Provide the [x, y] coordinate of the cell's center where the given text is located.  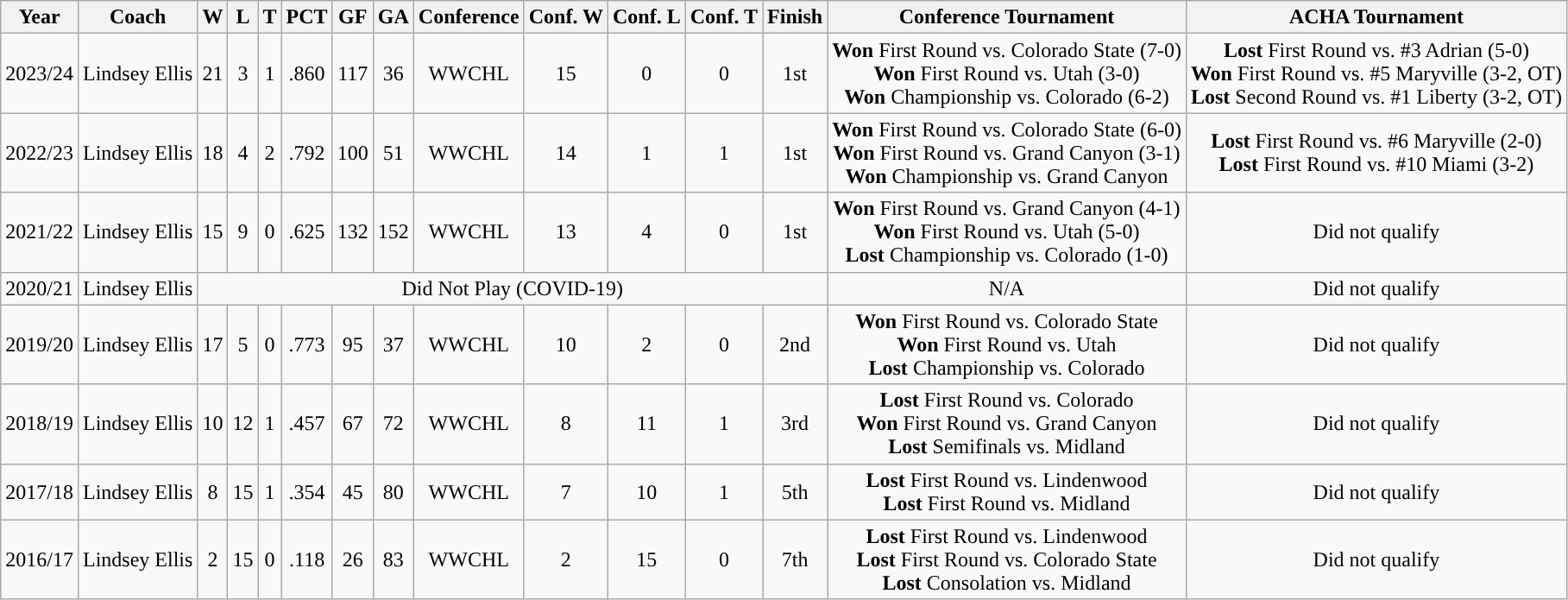
Lost First Round vs. #3 Adrian (5-0)Won First Round vs. #5 Maryville (3-2, OT)Lost Second Round vs. #1 Liberty (3-2, OT) [1376, 73]
2nd [796, 344]
2020/21 [40, 288]
Lost First Round vs. Lindenwood Lost First Round vs. Midland [1007, 492]
Year [40, 17]
17 [212, 344]
5th [796, 492]
.354 [307, 492]
95 [352, 344]
Lost First Round vs. #6 Maryville (2-0)Lost First Round vs. #10 Miami (3-2) [1376, 153]
GA [394, 17]
Lost First Round vs. Lindenwood Lost First Round vs. Colorado State Lost Consolation vs. Midland [1007, 559]
Conf. T [723, 17]
3rd [796, 424]
18 [212, 153]
Won First Round vs. Colorado State (7-0) Won First Round vs. Utah (3-0) Won Championship vs. Colorado (6-2) [1007, 73]
2016/17 [40, 559]
117 [352, 73]
2018/19 [40, 424]
Coach [137, 17]
2021/22 [40, 232]
.625 [307, 232]
45 [352, 492]
9 [243, 232]
67 [352, 424]
83 [394, 559]
37 [394, 344]
2022/23 [40, 153]
T [269, 17]
2019/20 [40, 344]
80 [394, 492]
W [212, 17]
26 [352, 559]
11 [647, 424]
N/A [1007, 288]
2017/18 [40, 492]
Conf. L [647, 17]
7th [796, 559]
Did Not Play (COVID-19) [513, 288]
Won First Round vs. Colorado State (6-0) Won First Round vs. Grand Canyon (3-1) Won Championship vs. Grand Canyon [1007, 153]
.773 [307, 344]
L [243, 17]
.792 [307, 153]
PCT [307, 17]
.860 [307, 73]
.457 [307, 424]
Finish [796, 17]
Lost First Round vs. Colorado Won First Round vs. Grand Canyon Lost Semifinals vs. Midland [1007, 424]
152 [394, 232]
5 [243, 344]
12 [243, 424]
72 [394, 424]
ACHA Tournament [1376, 17]
Won First Round vs. Colorado State Won First Round vs. Utah Lost Championship vs. Colorado [1007, 344]
Conf. W [566, 17]
7 [566, 492]
132 [352, 232]
.118 [307, 559]
3 [243, 73]
GF [352, 17]
Conference Tournament [1007, 17]
Won First Round vs. Grand Canyon (4-1) Won First Round vs. Utah (5-0) Lost Championship vs. Colorado (1-0) [1007, 232]
36 [394, 73]
51 [394, 153]
2023/24 [40, 73]
Conference [469, 17]
13 [566, 232]
14 [566, 153]
100 [352, 153]
21 [212, 73]
